Return the [X, Y] coordinate for the center point of the cell that contains the specified text.  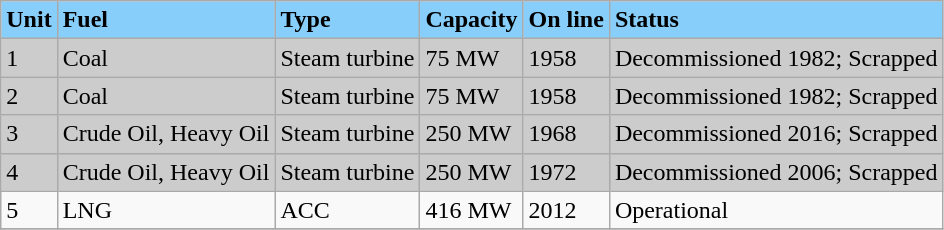
1968 [566, 134]
4 [29, 172]
ACC [348, 210]
5 [29, 210]
Operational [776, 210]
Capacity [472, 20]
416 MW [472, 210]
Fuel [166, 20]
2 [29, 96]
1 [29, 58]
Decommissioned 2016; Scrapped [776, 134]
Unit [29, 20]
2012 [566, 210]
On line [566, 20]
Type [348, 20]
1972 [566, 172]
Decommissioned 2006; Scrapped [776, 172]
Status [776, 20]
3 [29, 134]
LNG [166, 210]
